Return the (X, Y) coordinate for the center point of the cell that contains the specified text.  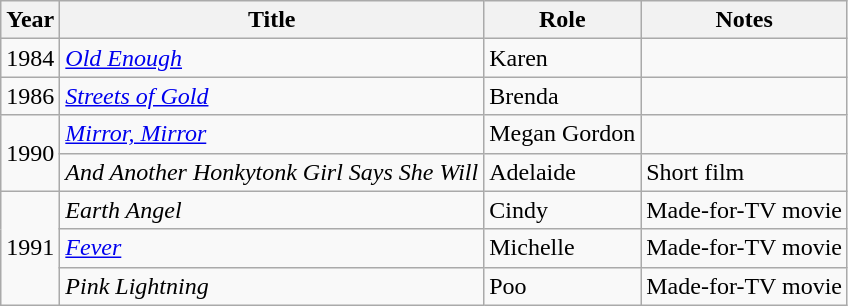
And Another Honkytonk Girl Says She Will (272, 172)
Notes (744, 20)
Earth Angel (272, 210)
Megan Gordon (562, 134)
1984 (30, 58)
Fever (272, 248)
Title (272, 20)
Streets of Gold (272, 96)
Mirror, Mirror (272, 134)
Pink Lightning (272, 286)
Karen (562, 58)
Adelaide (562, 172)
Old Enough (272, 58)
Year (30, 20)
Cindy (562, 210)
Role (562, 20)
1986 (30, 96)
Michelle (562, 248)
Short film (744, 172)
1990 (30, 153)
1991 (30, 248)
Brenda (562, 96)
Poo (562, 286)
